Extract the (X, Y) coordinate from the center of the cell holding the provided text.  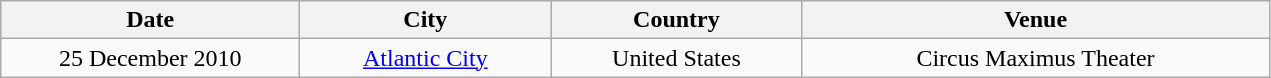
City (426, 20)
25 December 2010 (150, 58)
Country (676, 20)
Venue (1036, 20)
Date (150, 20)
Atlantic City (426, 58)
Circus Maximus Theater (1036, 58)
United States (676, 58)
